Return the (X, Y) coordinate for the center point of the cell that contains the specified text.  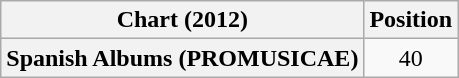
Spanish Albums (PROMUSICAE) (182, 58)
Chart (2012) (182, 20)
Position (411, 20)
40 (411, 58)
